Extract the [X, Y] coordinate from the center of the cell holding the provided text.  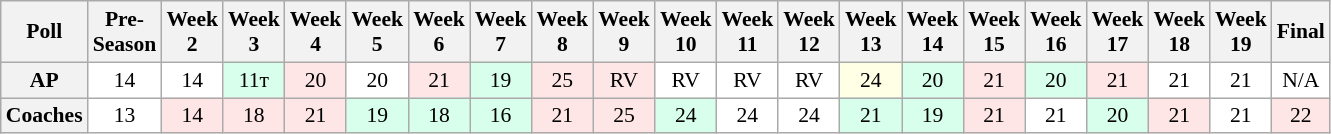
Week12 [809, 32]
Coaches [44, 116]
Week4 [316, 32]
Week19 [1241, 32]
Week8 [562, 32]
Week7 [501, 32]
Week14 [933, 32]
AP [44, 80]
Week6 [439, 32]
Week11 [748, 32]
22 [1301, 116]
Week16 [1056, 32]
Week10 [686, 32]
Week18 [1179, 32]
Poll [44, 32]
11т [254, 80]
Week2 [192, 32]
Pre-Season [125, 32]
Week15 [994, 32]
Week3 [254, 32]
N/A [1301, 80]
Final [1301, 32]
Week13 [871, 32]
Week17 [1118, 32]
13 [125, 116]
16 [501, 116]
Week9 [624, 32]
Week5 [377, 32]
